Find where the given text appears and provide that cell's center as [x, y] coordinate. 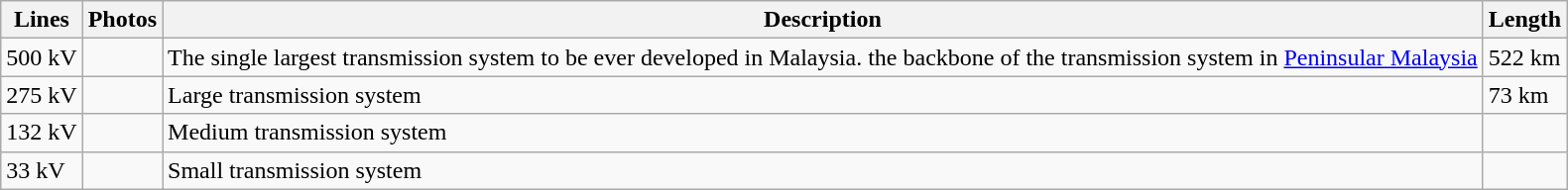
73 km [1524, 95]
Length [1524, 20]
522 km [1524, 57]
Lines [42, 20]
Medium transmission system [823, 133]
Photos [122, 20]
Small transmission system [823, 170]
Large transmission system [823, 95]
500 kV [42, 57]
Description [823, 20]
132 kV [42, 133]
33 kV [42, 170]
The single largest transmission system to be ever developed in Malaysia. the backbone of the transmission system in Peninsular Malaysia [823, 57]
275 kV [42, 95]
